Return the (x, y) coordinate for the center point of the cell that contains the specified text.  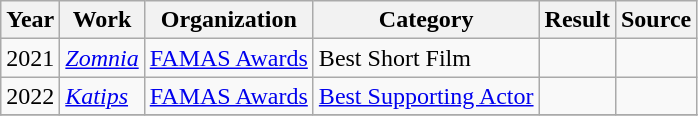
Source (656, 20)
Katips (102, 96)
Best Supporting Actor (426, 96)
2021 (30, 58)
Organization (228, 20)
Zomnia (102, 58)
2022 (30, 96)
Work (102, 20)
Best Short Film (426, 58)
Result (577, 20)
Category (426, 20)
Year (30, 20)
